Capture the cell that displays the provided text and extract its (X, Y) central coordinate. 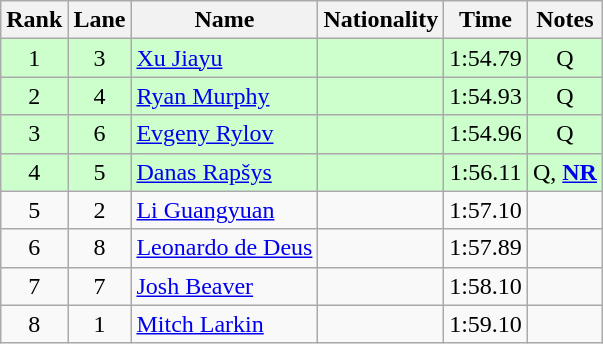
Notes (564, 20)
1:59.10 (486, 324)
Ryan Murphy (224, 96)
Time (486, 20)
Danas Rapšys (224, 172)
1:56.11 (486, 172)
Name (224, 20)
1:57.10 (486, 210)
Evgeny Rylov (224, 134)
Mitch Larkin (224, 324)
Leonardo de Deus (224, 248)
Nationality (381, 20)
Josh Beaver (224, 286)
1:57.89 (486, 248)
Q, NR (564, 172)
Li Guangyuan (224, 210)
Lane (100, 20)
1:54.79 (486, 58)
Xu Jiayu (224, 58)
1:54.93 (486, 96)
1:58.10 (486, 286)
Rank (34, 20)
1:54.96 (486, 134)
